Capture the cell that displays the provided text and extract its (x, y) central coordinate. 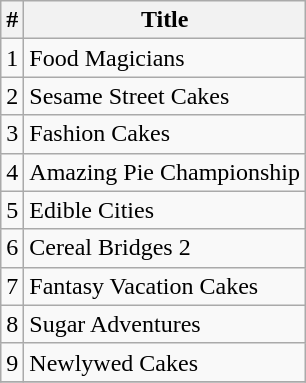
Edible Cities (165, 210)
Cereal Bridges 2 (165, 248)
Fashion Cakes (165, 134)
Sugar Adventures (165, 324)
3 (12, 134)
Sesame Street Cakes (165, 96)
Amazing Pie Championship (165, 172)
7 (12, 286)
Title (165, 20)
Food Magicians (165, 58)
6 (12, 248)
4 (12, 172)
9 (12, 362)
# (12, 20)
Fantasy Vacation Cakes (165, 286)
2 (12, 96)
1 (12, 58)
Newlywed Cakes (165, 362)
5 (12, 210)
8 (12, 324)
